Return (X, Y) of the center of cell containing provided text 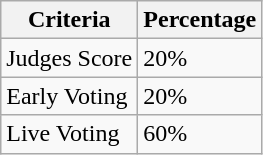
60% (200, 134)
Percentage (200, 20)
Early Voting (70, 96)
Criteria (70, 20)
Live Voting (70, 134)
Judges Score (70, 58)
